Detect which cell encompasses the target text, then output its [X, Y] center coordinate. 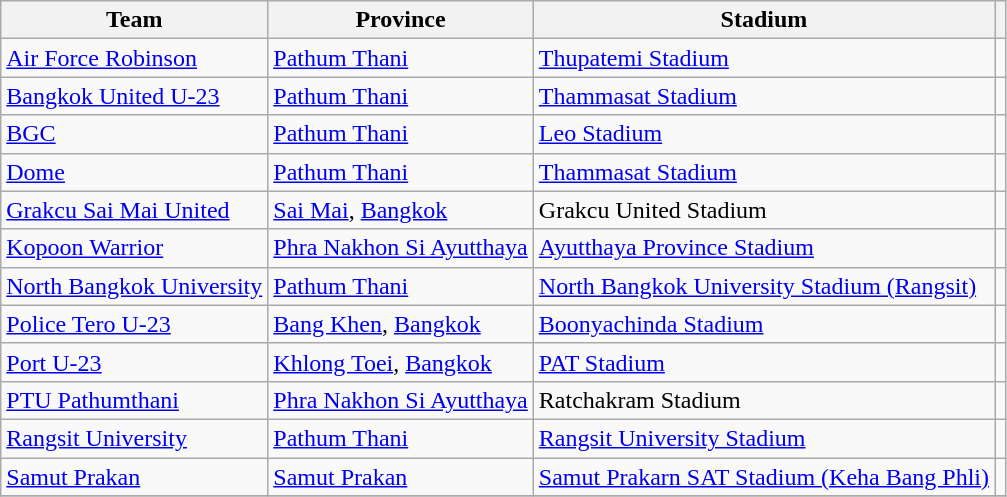
PAT Stadium [764, 362]
Bang Khen, Bangkok [401, 324]
North Bangkok University [134, 286]
Rangsit University Stadium [764, 438]
Grakcu United Stadium [764, 210]
Stadium [764, 20]
Dome [134, 172]
Province [401, 20]
Rangsit University [134, 438]
Boonyachinda Stadium [764, 324]
Ratchakram Stadium [764, 400]
Leo Stadium [764, 134]
Bangkok United U-23 [134, 96]
North Bangkok University Stadium (Rangsit) [764, 286]
PTU Pathumthani [134, 400]
Sai Mai, Bangkok [401, 210]
Grakcu Sai Mai United [134, 210]
Team [134, 20]
BGC [134, 134]
Samut Prakarn SAT Stadium (Keha Bang Phli) [764, 477]
Kopoon Warrior [134, 248]
Air Force Robinson [134, 58]
Ayutthaya Province Stadium [764, 248]
Port U-23 [134, 362]
Khlong Toei, Bangkok [401, 362]
Thupatemi Stadium [764, 58]
Police Tero U-23 [134, 324]
